Return [x, y] of the center of cell containing provided text 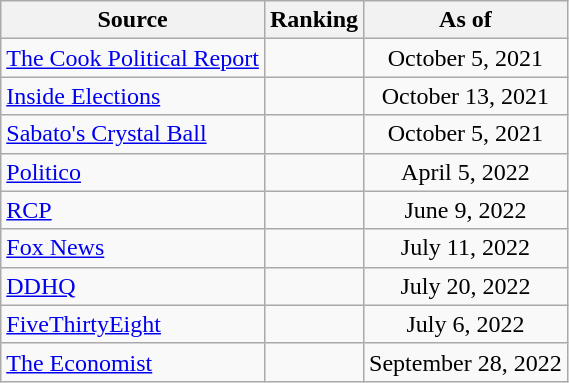
April 5, 2022 [466, 172]
July 20, 2022 [466, 286]
RCP [133, 210]
July 6, 2022 [466, 324]
DDHQ [133, 286]
Source [133, 20]
The Economist [133, 362]
Fox News [133, 248]
As of [466, 20]
Ranking [314, 20]
FiveThirtyEight [133, 324]
June 9, 2022 [466, 210]
October 13, 2021 [466, 96]
Politico [133, 172]
July 11, 2022 [466, 248]
The Cook Political Report [133, 58]
Inside Elections [133, 96]
Sabato's Crystal Ball [133, 134]
September 28, 2022 [466, 362]
